Identify which cell holds the provided text, then report its (x, y) central coordinate. 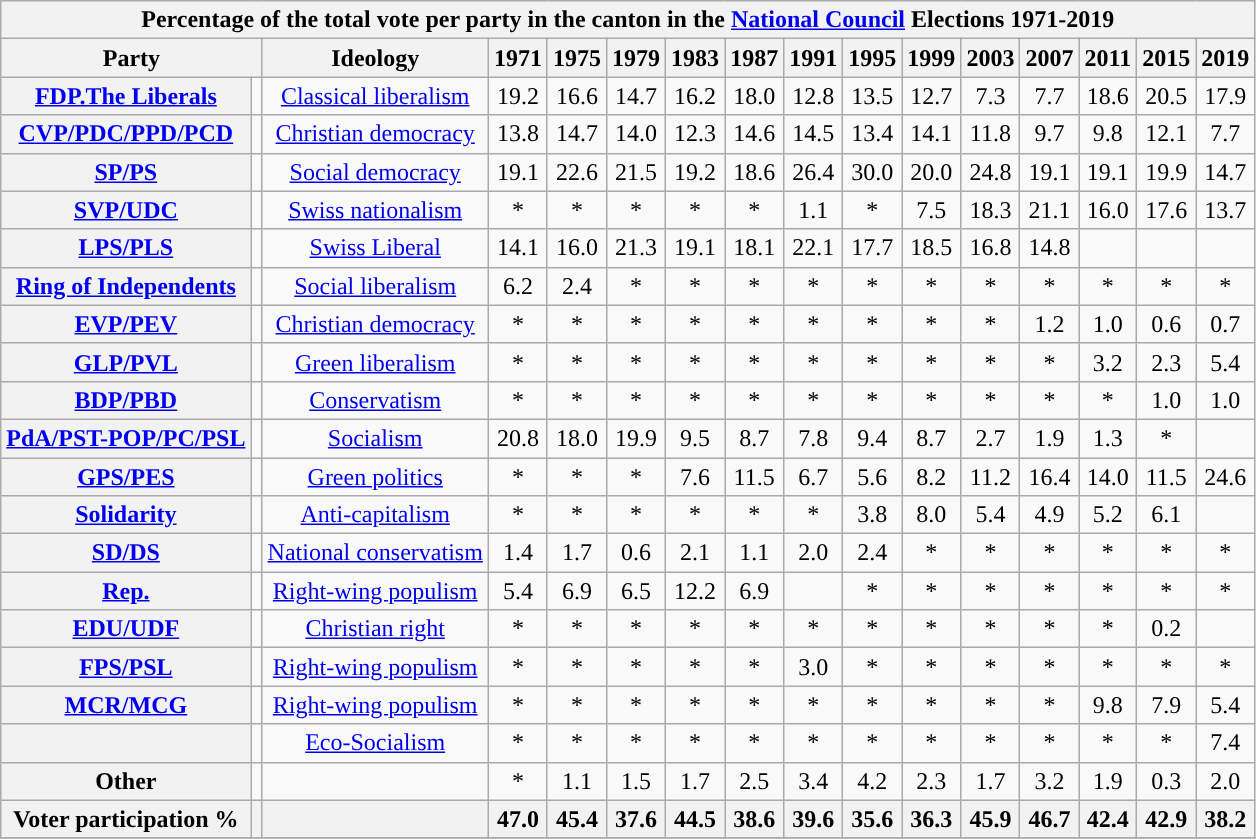
9.4 (872, 438)
Solidarity (126, 515)
16.8 (990, 248)
Socialism (375, 438)
20.0 (932, 172)
17.7 (872, 248)
Green liberalism (375, 362)
42.9 (1166, 819)
3.0 (814, 667)
20.8 (518, 438)
6.5 (636, 591)
SD/DS (126, 553)
14.8 (1050, 248)
2011 (1108, 58)
Percentage of the total vote per party in the canton in the National Council Elections 1971-2019 (628, 20)
7.8 (814, 438)
13.8 (518, 134)
Anti-capitalism (375, 515)
16.2 (696, 96)
Swiss Liberal (375, 248)
7.4 (1226, 743)
Other (126, 781)
30.0 (872, 172)
3.4 (814, 781)
8.0 (932, 515)
13.7 (1226, 210)
1.2 (1050, 324)
11.8 (990, 134)
5.6 (872, 477)
1979 (636, 58)
FPS/PSL (126, 667)
Party (132, 58)
1.5 (636, 781)
CVP/PDC/PPD/PCD (126, 134)
1995 (872, 58)
GLP/PVL (126, 362)
13.4 (872, 134)
7.3 (990, 96)
GPS/PES (126, 477)
8.2 (932, 477)
Christian right (375, 629)
7.5 (932, 210)
6.7 (814, 477)
24.8 (990, 172)
SVP/UDC (126, 210)
14.6 (754, 134)
45.4 (576, 819)
12.1 (1166, 134)
2019 (1226, 58)
0.7 (1226, 324)
46.7 (1050, 819)
Eco-Socialism (375, 743)
24.6 (1226, 477)
13.5 (872, 96)
22.6 (576, 172)
2003 (990, 58)
Voter participation % (126, 819)
22.1 (814, 248)
2.1 (696, 553)
9.5 (696, 438)
Swiss nationalism (375, 210)
2007 (1050, 58)
1.4 (518, 553)
Social liberalism (375, 286)
11.2 (990, 477)
1987 (754, 58)
0.3 (1166, 781)
National conservatism (375, 553)
0.2 (1166, 629)
Ideology (375, 58)
12.8 (814, 96)
18.1 (754, 248)
Classical liberalism (375, 96)
37.6 (636, 819)
5.2 (1108, 515)
FDP.The Liberals (126, 96)
38.6 (754, 819)
9.7 (1050, 134)
12.3 (696, 134)
6.2 (518, 286)
16.4 (1050, 477)
2.5 (754, 781)
4.2 (872, 781)
16.6 (576, 96)
21.3 (636, 248)
1975 (576, 58)
EDU/UDF (126, 629)
18.5 (932, 248)
21.1 (1050, 210)
42.4 (1108, 819)
20.5 (1166, 96)
1971 (518, 58)
LPS/PLS (126, 248)
7.9 (1166, 705)
SP/PS (126, 172)
7.6 (696, 477)
26.4 (814, 172)
Rep. (126, 591)
47.0 (518, 819)
EVP/PEV (126, 324)
4.9 (1050, 515)
38.2 (1226, 819)
Conservatism (375, 400)
17.6 (1166, 210)
1983 (696, 58)
3.8 (872, 515)
44.5 (696, 819)
1.3 (1108, 438)
MCR/MCG (126, 705)
21.5 (636, 172)
18.3 (990, 210)
PdA/PST-POP/PC/PSL (126, 438)
36.3 (932, 819)
Social democracy (375, 172)
6.1 (1166, 515)
1991 (814, 58)
12.2 (696, 591)
BDP/PBD (126, 400)
2015 (1166, 58)
Ring of Independents (126, 286)
1999 (932, 58)
45.9 (990, 819)
Green politics (375, 477)
12.7 (932, 96)
17.9 (1226, 96)
35.6 (872, 819)
39.6 (814, 819)
2.7 (990, 438)
14.5 (814, 134)
